From the cell containing the given text, extract its center point as (X, Y) coordinate. 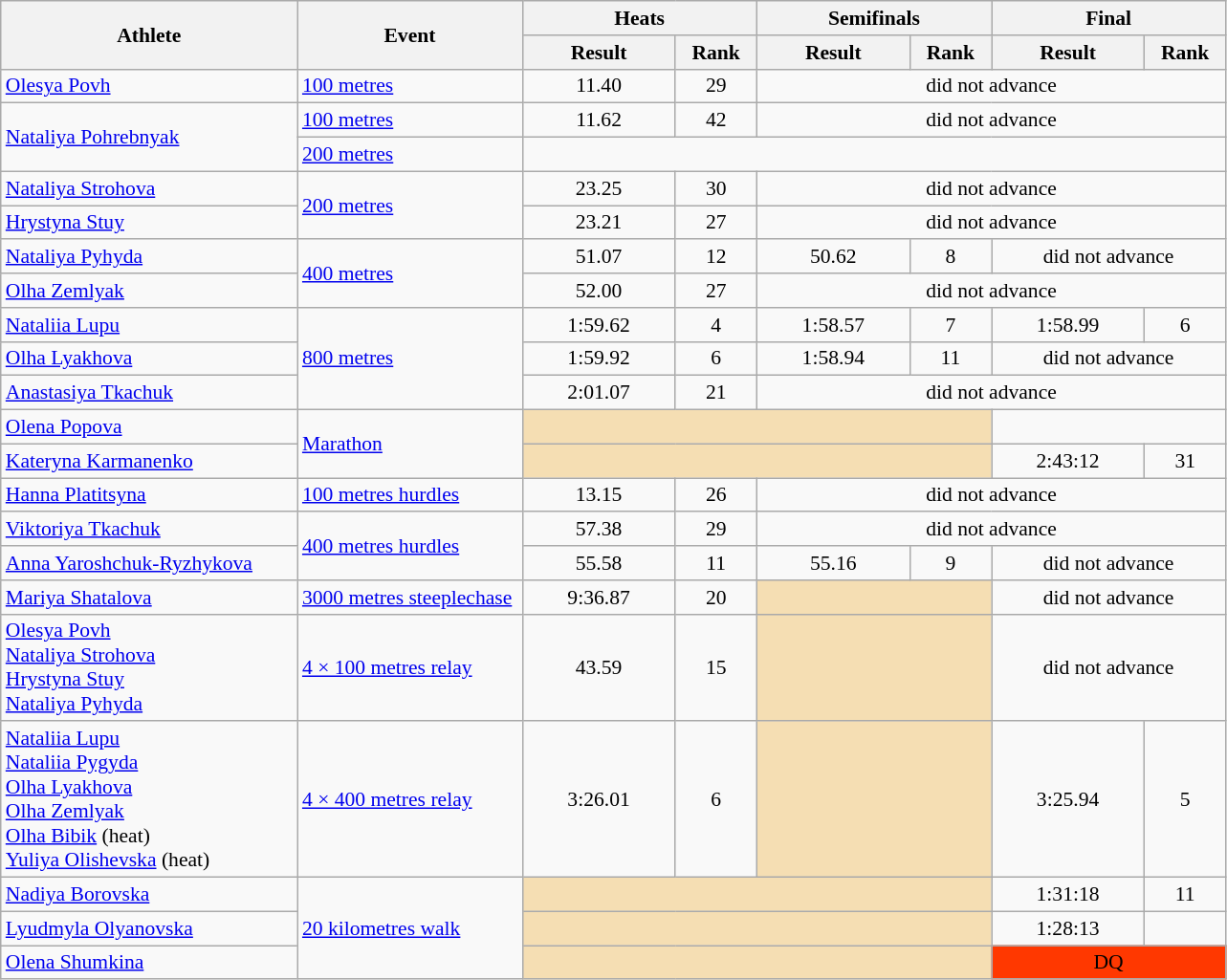
20 kilometres walk (409, 929)
3:25.94 (1067, 799)
Event (409, 34)
51.07 (599, 257)
Nataliia LupuNataliia PygydaOlha LyakhovaOlha ZemlyakOlha Bibik (heat)Yuliya Olishevska (heat) (149, 799)
57.38 (599, 530)
Athlete (149, 34)
4 × 100 metres relay (409, 667)
Nataliia Lupu (149, 325)
Anna Yaroshchuk-Ryzhykova (149, 563)
Kateryna Karmanenko (149, 461)
52.00 (599, 291)
26 (715, 495)
1:58.99 (1067, 325)
Viktoriya Tkachuk (149, 530)
Final (1107, 18)
Marathon (409, 444)
Olesya PovhNataliya StrohovaHrystyna StuyNataliya Pyhyda (149, 667)
1:58.57 (833, 325)
4 × 400 metres relay (409, 799)
55.16 (833, 563)
Olha Zemlyak (149, 291)
23.25 (599, 188)
31 (1186, 461)
Heats (639, 18)
2:43:12 (1067, 461)
55.58 (599, 563)
Semifinals (874, 18)
Nataliya Strohova (149, 188)
13.15 (599, 495)
Mariya Shatalova (149, 598)
15 (715, 667)
5 (1186, 799)
43.59 (599, 667)
DQ (1107, 963)
20 (715, 598)
Olha Lyakhova (149, 359)
23.21 (599, 223)
800 metres (409, 359)
Hanna Platitsyna (149, 495)
Lyudmyla Olyanovska (149, 928)
21 (715, 393)
30 (715, 188)
Olena Shumkina (149, 963)
1:28:13 (1067, 928)
Nataliya Pyhyda (149, 257)
Nataliya Pohrebnyak (149, 138)
11.62 (599, 120)
100 metres hurdles (409, 495)
12 (715, 257)
7 (951, 325)
Olesya Povh (149, 86)
Anastasiya Tkachuk (149, 393)
Olena Popova (149, 427)
Hrystyna Stuy (149, 223)
1:59.62 (599, 325)
42 (715, 120)
400 metres hurdles (409, 547)
3:26.01 (599, 799)
1:58.94 (833, 359)
Nadiya Borovska (149, 895)
8 (951, 257)
4 (715, 325)
9:36.87 (599, 598)
3000 metres steeplechase (409, 598)
11.40 (599, 86)
1:59.92 (599, 359)
400 metres (409, 273)
2:01.07 (599, 393)
9 (951, 563)
1:31:18 (1067, 895)
50.62 (833, 257)
